Extract the (X, Y) coordinate from the center of the cell holding the provided text.  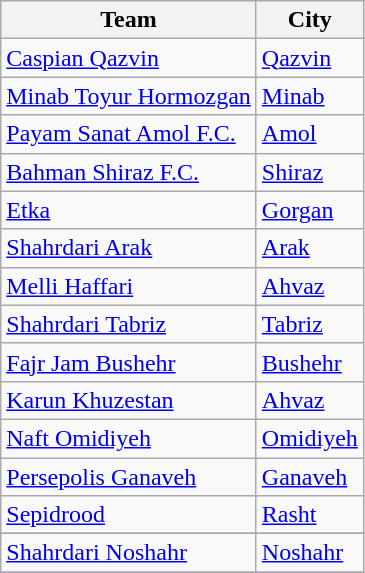
Sepidrood (129, 515)
City (310, 20)
Ganaveh (310, 477)
Payam Sanat Amol F.C. (129, 134)
Gorgan (310, 210)
Caspian Qazvin (129, 58)
Shiraz (310, 172)
Omidiyeh (310, 438)
Arak (310, 248)
Shahrdari Noshahr (129, 553)
Bushehr (310, 362)
Tabriz (310, 324)
Etka (129, 210)
Fajr Jam Bushehr (129, 362)
Minab Toyur Hormozgan (129, 96)
Persepolis Ganaveh (129, 477)
Noshahr (310, 553)
Naft Omidiyeh (129, 438)
Karun Khuzestan (129, 400)
Amol (310, 134)
Qazvin (310, 58)
Minab (310, 96)
Rasht (310, 515)
Team (129, 20)
Bahman Shiraz F.C. (129, 172)
Melli Haffari (129, 286)
Shahrdari Arak (129, 248)
Shahrdari Tabriz (129, 324)
